Provide the [X, Y] coordinate of the cell's center where the given text is located.  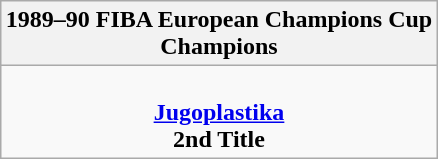
Jugoplastika 2nd Title [218, 112]
1989–90 FIBA European Champions CupChampions [218, 34]
